Provide the [X, Y] coordinate of the cell's center where the given text is located.  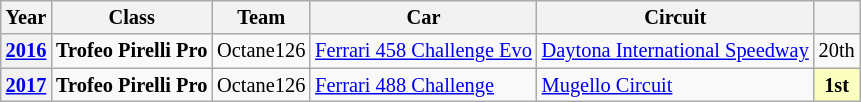
Team [261, 17]
2017 [26, 85]
Year [26, 17]
Ferrari 488 Challenge [424, 85]
Ferrari 458 Challenge Evo [424, 51]
Daytona International Speedway [676, 51]
Car [424, 17]
1st [837, 85]
2016 [26, 51]
Circuit [676, 17]
Mugello Circuit [676, 85]
20th [837, 51]
Class [132, 17]
